For the text-containing cell, return its midpoint in [X, Y] coordinate format. 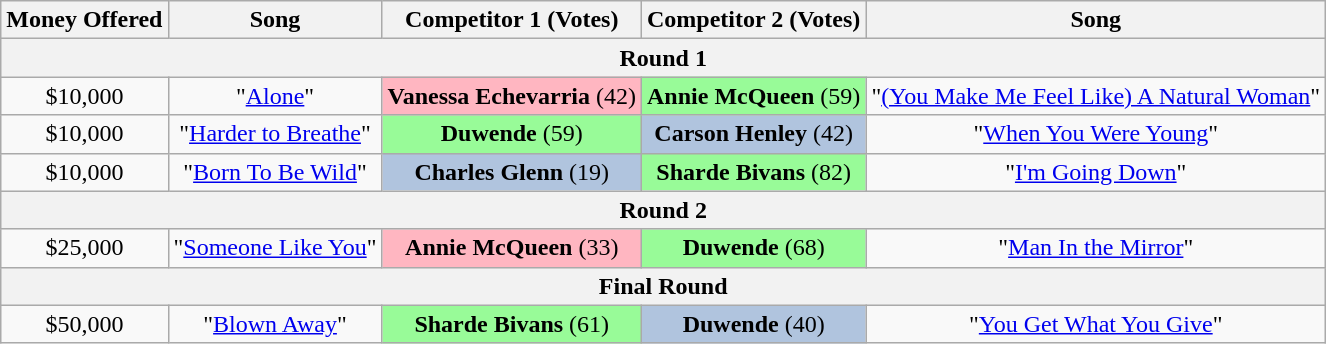
"Man In the Mirror" [1096, 248]
Sharde Bivans (61) [512, 324]
"Someone Like You" [275, 248]
"Harder to Breathe" [275, 134]
"You Get What You Give" [1096, 324]
Carson Henley (42) [754, 134]
Sharde Bivans (82) [754, 172]
Annie McQueen (59) [754, 96]
"Born To Be Wild" [275, 172]
Round 1 [664, 58]
Annie McQueen (33) [512, 248]
Competitor 2 (Votes) [754, 20]
Charles Glenn (19) [512, 172]
"I'm Going Down" [1096, 172]
Duwende (68) [754, 248]
Duwende (59) [512, 134]
"When You Were Young" [1096, 134]
"Alone" [275, 96]
$25,000 [84, 248]
"Blown Away" [275, 324]
$50,000 [84, 324]
Competitor 1 (Votes) [512, 20]
"(You Make Me Feel Like) A Natural Woman" [1096, 96]
Final Round [664, 286]
Money Offered [84, 20]
Round 2 [664, 210]
Vanessa Echevarria (42) [512, 96]
Duwende (40) [754, 324]
